Return the [x, y] coordinate for the center point of the cell that contains the specified text.  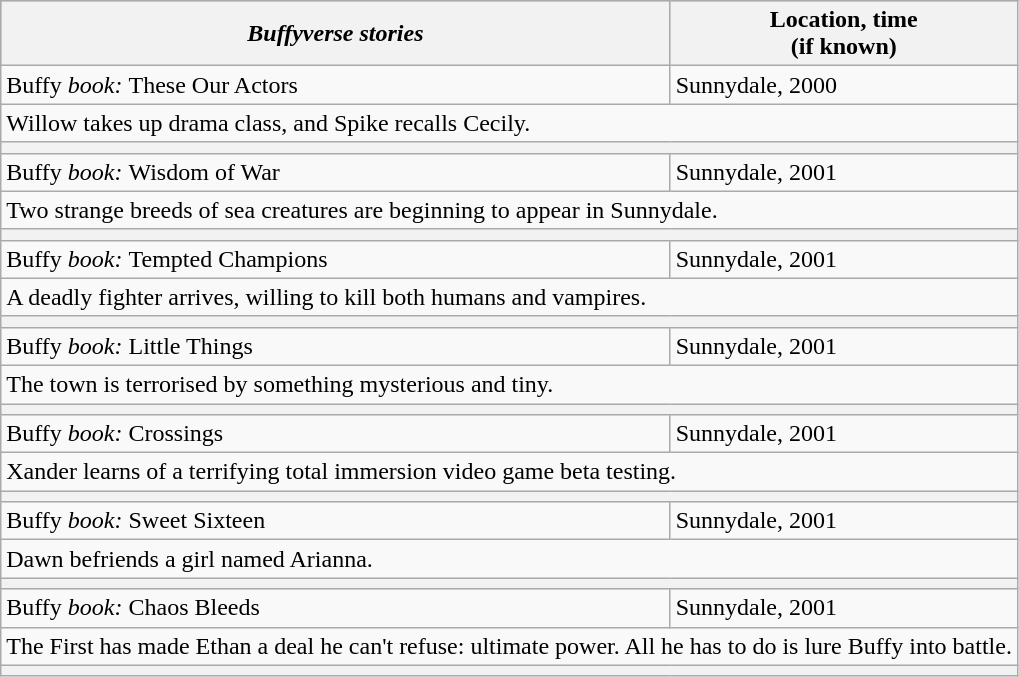
Buffy book: Sweet Sixteen [336, 521]
Sunnydale, 2000 [844, 85]
A deadly fighter arrives, willing to kill both humans and vampires. [510, 297]
Buffy book: Little Things [336, 346]
Buffy book: Tempted Champions [336, 259]
Willow takes up drama class, and Spike recalls Cecily. [510, 123]
Buffy book: These Our Actors [336, 85]
Xander learns of a terrifying total immersion video game beta testing. [510, 472]
Two strange breeds of sea creatures are beginning to appear in Sunnydale. [510, 210]
Location, time (if known) [844, 34]
Buffy book: Crossings [336, 434]
Buffyverse stories [336, 34]
The First has made Ethan a deal he can't refuse: ultimate power. All he has to do is lure Buffy into battle. [510, 646]
The town is terrorised by something mysterious and tiny. [510, 384]
Buffy book: Wisdom of War [336, 172]
Dawn befriends a girl named Arianna. [510, 559]
Buffy book: Chaos Bleeds [336, 608]
